Provide the [X, Y] coordinate of the cell's center where the given text is located.  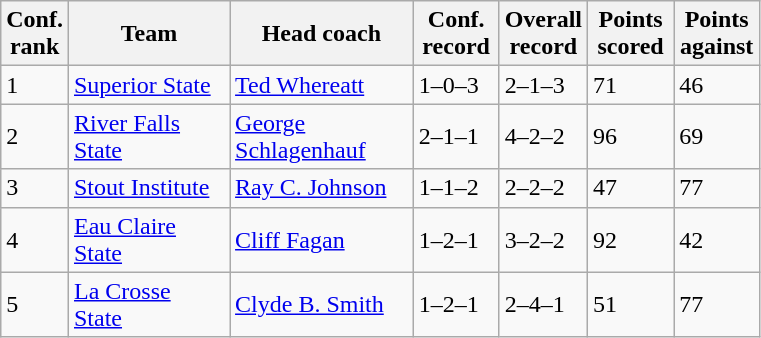
46 [717, 85]
Points against [717, 34]
George Schlagenhauf [322, 136]
2–2–2 [543, 188]
51 [631, 304]
2–1–3 [543, 85]
Conf. rank [35, 34]
69 [717, 136]
Stout Institute [148, 188]
96 [631, 136]
1–0–3 [456, 85]
Cliff Fagan [322, 240]
42 [717, 240]
2 [35, 136]
Head coach [322, 34]
1 [35, 85]
Overall record [543, 34]
Eau Claire State [148, 240]
Superior State [148, 85]
4–2–2 [543, 136]
Ted Whereatt [322, 85]
3 [35, 188]
Team [148, 34]
Conf. record [456, 34]
47 [631, 188]
Ray C. Johnson [322, 188]
71 [631, 85]
La Crosse State [148, 304]
5 [35, 304]
2–1–1 [456, 136]
River Falls State [148, 136]
3–2–2 [543, 240]
2–4–1 [543, 304]
92 [631, 240]
Clyde B. Smith [322, 304]
Points scored [631, 34]
1–1–2 [456, 188]
4 [35, 240]
